Return the (x, y) coordinate for the center point of the cell that contains the specified text.  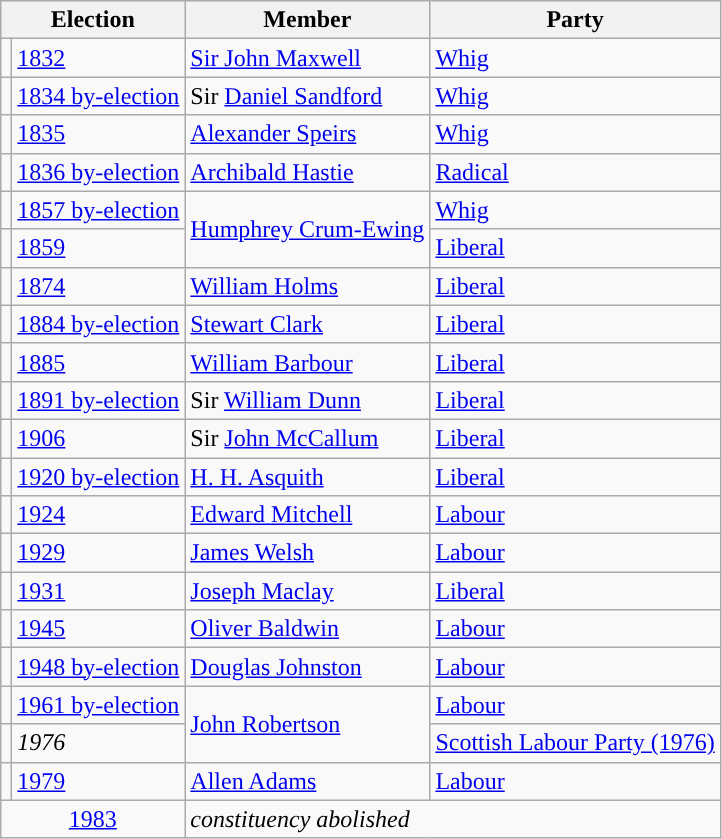
Douglas Johnston (308, 667)
1874 (98, 286)
1976 (98, 743)
Edward Mitchell (308, 515)
Alexander Speirs (308, 134)
William Holms (308, 286)
1859 (98, 248)
Archibald Hastie (308, 172)
Sir John Maxwell (308, 58)
1920 by-election (98, 477)
constituency abolished (452, 819)
Sir Daniel Sandford (308, 96)
1961 by-election (98, 705)
1906 (98, 438)
Stewart Clark (308, 324)
John Robertson (308, 724)
1885 (98, 362)
1835 (98, 134)
1924 (98, 515)
1884 by-election (98, 324)
1983 (93, 819)
Party (575, 20)
1832 (98, 58)
Scottish Labour Party (1976) (575, 743)
1836 by-election (98, 172)
Radical (575, 172)
Member (308, 20)
William Barbour (308, 362)
1979 (98, 781)
1929 (98, 553)
1834 by-election (98, 96)
Joseph Maclay (308, 591)
Allen Adams (308, 781)
Sir William Dunn (308, 400)
1948 by-election (98, 667)
1931 (98, 591)
Humphrey Crum-Ewing (308, 229)
1891 by-election (98, 400)
Sir John McCallum (308, 438)
Oliver Baldwin (308, 629)
1857 by-election (98, 210)
1945 (98, 629)
Election (93, 20)
James Welsh (308, 553)
H. H. Asquith (308, 477)
